Return (x, y) of the center of cell containing provided text 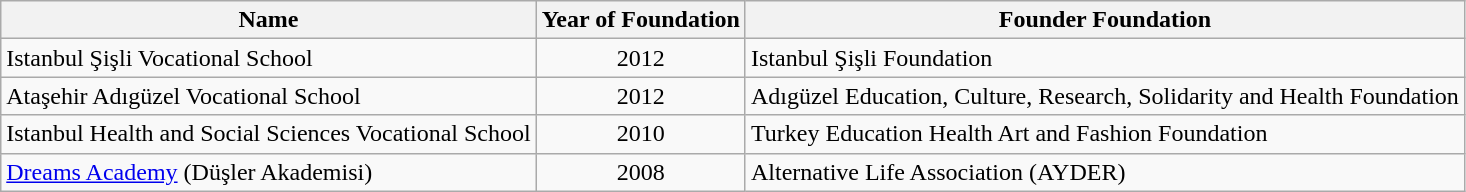
Alternative Life Association (AYDER) (1104, 172)
Ataşehir Adıgüzel Vocational School (268, 96)
Istanbul Health and Social Sciences Vocational School (268, 134)
Dreams Academy (Düşler Akademisi) (268, 172)
Turkey Education Health Art and Fashion Foundation (1104, 134)
Name (268, 20)
Founder Foundation (1104, 20)
2008 (640, 172)
Adıgüzel Education, Culture, Research, Solidarity and Health Foundation (1104, 96)
Year of Foundation (640, 20)
Istanbul Şişli Foundation (1104, 58)
Istanbul Şişli Vocational School (268, 58)
2010 (640, 134)
